Return (x, y) of the center of cell containing provided text 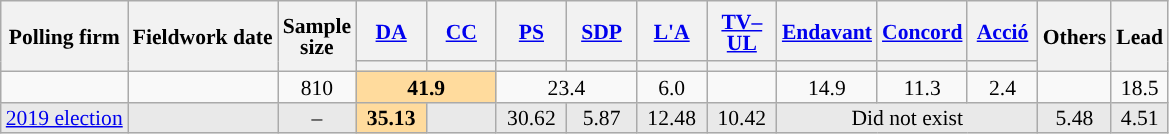
2.4 (1002, 86)
DA (391, 31)
30.62 (531, 118)
SDP (601, 31)
Polling firm (64, 36)
41.9 (426, 86)
Others (1075, 36)
12.48 (672, 118)
Samplesize (317, 36)
Concord (922, 31)
PS (531, 31)
2019 election (64, 118)
11.3 (922, 86)
23.4 (566, 86)
14.9 (827, 86)
5.48 (1075, 118)
– (317, 118)
CC (461, 31)
Did not exist (908, 118)
Lead (1140, 36)
L'A (672, 31)
TV– UL (742, 31)
Fieldwork date (203, 36)
810 (317, 86)
18.5 (1140, 86)
4.51 (1140, 118)
6.0 (672, 86)
Acció (1002, 31)
5.87 (601, 118)
35.13 (391, 118)
Endavant (827, 31)
10.42 (742, 118)
